For the text-containing cell, return its midpoint in [X, Y] coordinate format. 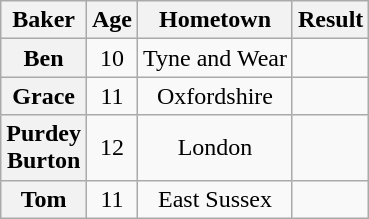
Tom [44, 199]
Baker [44, 20]
12 [112, 148]
Oxfordshire [216, 96]
Grace [44, 96]
PurdeyBurton [44, 148]
London [216, 148]
10 [112, 58]
Tyne and Wear [216, 58]
East Sussex [216, 199]
Hometown [216, 20]
Ben [44, 58]
Result [330, 20]
Age [112, 20]
